Determine the [X, Y] coordinate at the center of the cell enclosing the given text.  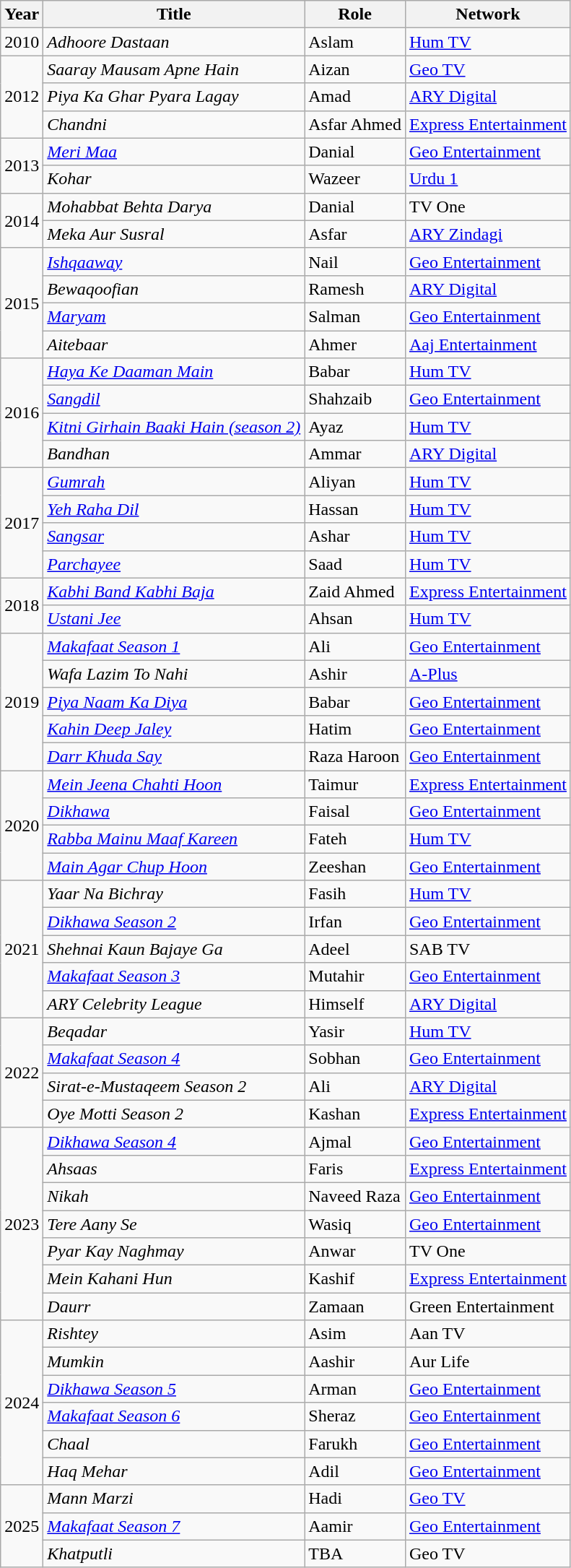
2025 [22, 1526]
Sobhan [355, 1059]
Bewaqoofian [174, 289]
Aashir [355, 1361]
Saaray Mausam Apne Hain [174, 69]
Dikhawa Season 5 [174, 1389]
Kitni Girhain Baaki Hain (season 2) [174, 427]
Aizan [355, 69]
Gumrah [174, 482]
Piya Ka Ghar Pyara Lagay [174, 97]
Ishqaaway [174, 261]
Aliyan [355, 482]
Makafaat Season 4 [174, 1059]
Tere Aany Se [174, 1224]
2024 [22, 1403]
Chaal [174, 1444]
Makafaat Season 7 [174, 1526]
Fasih [355, 894]
Aan TV [488, 1334]
Saad [355, 564]
Yeh Raha Dil [174, 509]
Kahin Deep Jaley [174, 729]
Kashif [355, 1279]
Hatim [355, 729]
Mohabbat Behta Darya [174, 207]
Aitebaar [174, 345]
TBA [355, 1554]
Piya Naam Ka Diya [174, 701]
Himself [355, 1004]
Chandni [174, 124]
Kabhi Band Kabhi Baja [174, 592]
Kohar [174, 179]
Adil [355, 1471]
Taimur [355, 784]
Ramesh [355, 289]
Adeel [355, 949]
Darr Khuda Say [174, 756]
Dikhawa [174, 812]
Makafaat Season 3 [174, 976]
Zaid Ahmed [355, 592]
Shehnai Kaun Bajaye Ga [174, 949]
Khatputli [174, 1554]
Yaar Na Bichray [174, 894]
Wazeer [355, 179]
Role [355, 14]
Parchayee [174, 564]
Sirat-e-Mustaqeem Season 2 [174, 1086]
Raza Haroon [355, 756]
Ashar [355, 537]
Oye Motti Season 2 [174, 1114]
Ahsan [355, 619]
Rishtey [174, 1334]
Nikah [174, 1196]
Meri Maa [174, 152]
Meka Aur Susral [174, 234]
2016 [22, 413]
Asfar [355, 234]
2019 [22, 701]
Asim [355, 1334]
Pyar Kay Naghmay [174, 1252]
Ashir [355, 674]
Dikhawa Season 2 [174, 922]
Haya Ke Daaman Main [174, 372]
Year [22, 14]
Salman [355, 316]
Aamir [355, 1526]
Ahsaas [174, 1169]
Ahmer [355, 345]
Arman [355, 1389]
Bandhan [174, 454]
Fateh [355, 839]
Anwar [355, 1252]
Maryam [174, 316]
Nail [355, 261]
Faris [355, 1169]
2021 [22, 949]
Amad [355, 97]
Wafa Lazim To Nahi [174, 674]
2010 [22, 42]
Urdu 1 [488, 179]
2012 [22, 97]
Title [174, 14]
Green Entertainment [488, 1307]
Aaj Entertainment [488, 345]
Rabba Mainu Maaf Kareen [174, 839]
Network [488, 14]
Mumkin [174, 1361]
ARY Zindagi [488, 234]
Makafaat Season 6 [174, 1416]
Mein Kahani Hun [174, 1279]
Yasir [355, 1031]
Sangsar [174, 537]
2015 [22, 303]
Haq Mehar [174, 1471]
Main Agar Chup Hoon [174, 867]
Ammar [355, 454]
Dikhawa Season 4 [174, 1141]
2023 [22, 1223]
Aslam [355, 42]
Sheraz [355, 1416]
Mutahir [355, 976]
Ustani Jee [174, 619]
Aur Life [488, 1361]
Zamaan [355, 1307]
Beqadar [174, 1031]
SAB TV [488, 949]
Irfan [355, 922]
Naveed Raza [355, 1196]
Daurr [174, 1307]
Zeeshan [355, 867]
Farukh [355, 1444]
Mein Jeena Chahti Hoon [174, 784]
Hassan [355, 509]
Makafaat Season 1 [174, 646]
Shahzaib [355, 399]
2017 [22, 523]
Ayaz [355, 427]
2014 [22, 220]
A-Plus [488, 674]
2020 [22, 825]
Ajmal [355, 1141]
2018 [22, 605]
Mann Marzi [174, 1499]
Faisal [355, 812]
Wasiq [355, 1224]
Hadi [355, 1499]
Kashan [355, 1114]
Sangdil [174, 399]
2013 [22, 165]
Asfar Ahmed [355, 124]
ARY Celebrity League [174, 1004]
Adhoore Dastaan [174, 42]
2022 [22, 1073]
